Output the (X, Y) coordinate of the center of the cell containing the given text.  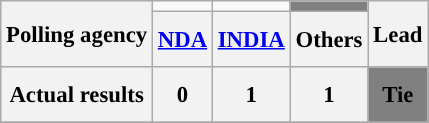
Actual results (77, 95)
NDA (182, 40)
Lead (398, 34)
0 (182, 95)
INDIA (251, 40)
Polling agency (77, 34)
Tie (398, 95)
Others (329, 40)
